Pinpoint the cell where the given text exists, returning its (X, Y) midpoint coordinate. 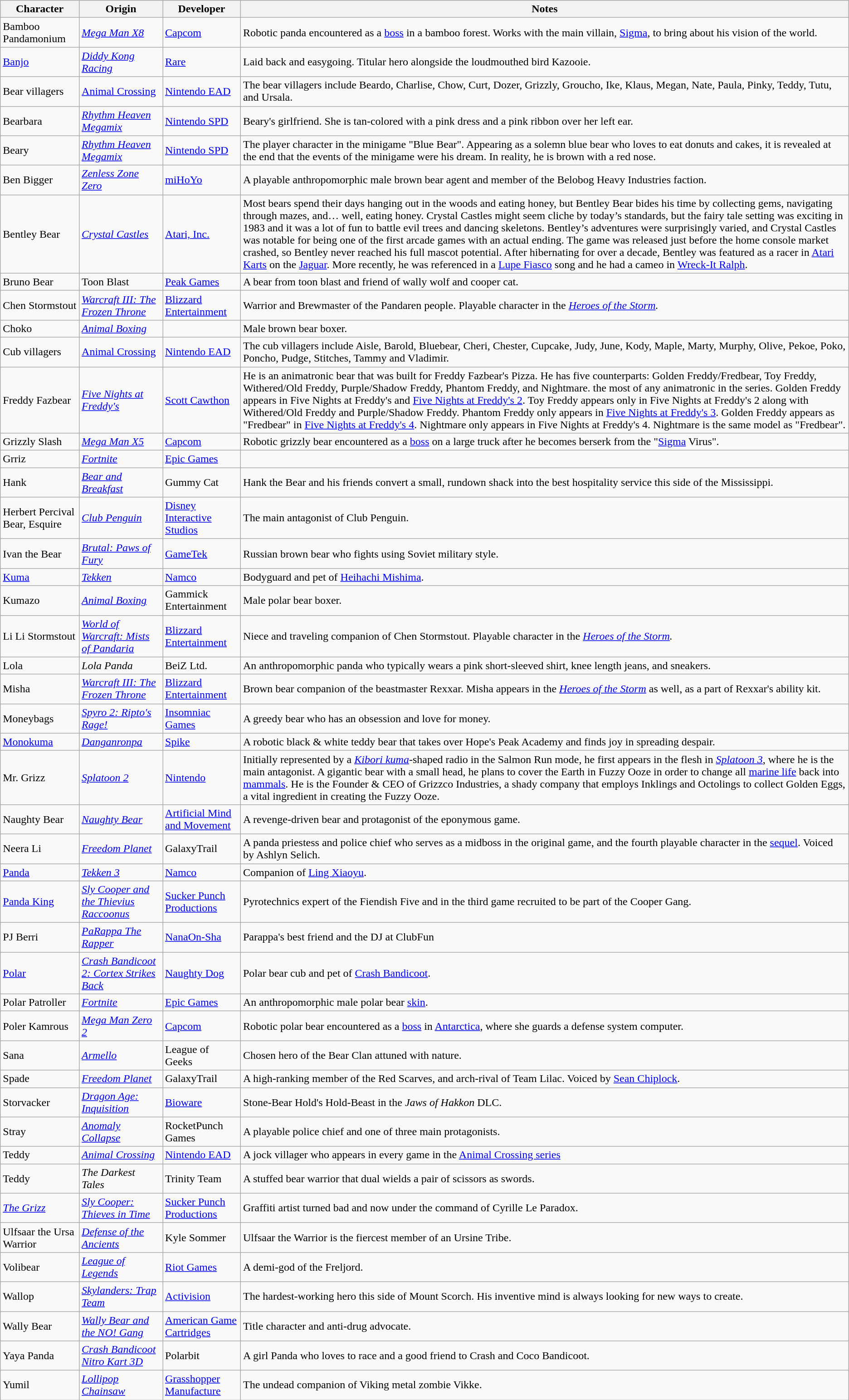
Moneybags (40, 719)
Bear villagers (40, 92)
Mr. Grizz (40, 778)
A revenge-driven bear and protagonist of the eponymous game. (544, 819)
Scott Cawthon (201, 400)
Yaya Panda (40, 1356)
Mega Man X8 (121, 33)
A jock villager who appears in every game in the Animal Crossing series (544, 1155)
The Darkest Tales (121, 1179)
Male polar bear boxer. (544, 601)
Splatoon 2 (121, 778)
Stone-Bear Hold's Hold-Beast in the Jaws of Hakkon DLC. (544, 1102)
Li Li Stormstout (40, 636)
Kyle Sommer (201, 1238)
Crash Bandicoot 2: Cortex Strikes Back (121, 973)
World of Warcraft: Mists of Pandaria (121, 636)
PaRappa The Rapper (121, 937)
Dragon Age: Inquisition (121, 1102)
Laid back and easygoing. Titular hero alongside the loudmouthed bird Kazooie. (544, 62)
Spyro 2: Ripto's Rage! (121, 719)
Bentley Bear (40, 234)
Panda (40, 872)
Skylanders: Trap Team (121, 1297)
Club Penguin (121, 518)
Storvacker (40, 1102)
Lola Panda (121, 666)
Misha (40, 689)
Male brown bear boxer. (544, 328)
Choko (40, 328)
Grizzly Slash (40, 442)
Sana (40, 1055)
Neera Li (40, 848)
A demi-god of the Freljord. (544, 1267)
Defense of the Ancients (121, 1238)
Bamboo Pandamonium (40, 33)
Zenless Zone Zero (121, 180)
Sly Cooper and the Thievius Raccoonus (121, 902)
Polar Patroller (40, 1003)
A girl Panda who loves to race and a good friend to Crash and Coco Bandicoot. (544, 1356)
Artificial Mind and Movement (201, 819)
An anthropomorphic male polar bear skin. (544, 1003)
Stray (40, 1131)
Armello (121, 1055)
A playable anthropomorphic male brown bear agent and member of the Belobog Heavy Industries faction. (544, 180)
Sly Cooper: Thieves in Time (121, 1208)
Mega Man Zero 2 (121, 1026)
Banjo (40, 62)
Beary (40, 151)
Polar bear cub and pet of Crash Bandicoot. (544, 973)
Warrior and Brewmaster of the Pandaren people. Playable character in the Heroes of the Storm. (544, 305)
Lollipop Chainsaw (121, 1385)
An anthropomorphic panda who typically wears a pink short-sleeved shirt, knee length jeans, and sneakers. (544, 666)
Kuma (40, 577)
Pyrotechnics expert of the Fiendish Five and in the third game recruited to be part of the Cooper Gang. (544, 902)
Robotic polar bear encountered as a boss in Antarctica, where she guards a defense system computer. (544, 1026)
Nintendo (201, 778)
BeiZ Ltd. (201, 666)
Beary's girlfriend. She is tan-colored with a pink dress and a pink ribbon over her left ear. (544, 121)
Mega Man X5 (121, 442)
Bruno Bear (40, 282)
Robotic grizzly bear encountered as a boss on a large truck after he becomes berserk from the "Sigma Virus". (544, 442)
Tekken (121, 577)
Tekken 3 (121, 872)
Polar (40, 973)
Chosen hero of the Bear Clan attuned with nature. (544, 1055)
Yumil (40, 1385)
The Grizz (40, 1208)
Anomaly Collapse (121, 1131)
Wally Bear (40, 1326)
Polarbit (201, 1356)
Kumazo (40, 601)
Grriz (40, 459)
A bear from toon blast and friend of wally wolf and cooper cat. (544, 282)
A greedy bear who has an obsession and love for money. (544, 719)
Monokuma (40, 742)
American Game Cartridges (201, 1326)
Rare (201, 62)
Atari, Inc. (201, 234)
Riot Games (201, 1267)
Wally Bear and the NO! Gang (121, 1326)
Niece and traveling companion of Chen Stormstout. Playable character in the Heroes of the Storm. (544, 636)
Brown bear companion of the beastmaster Rexxar. Misha appears in the Heroes of the Storm as well, as a part of Rexxar's ability kit. (544, 689)
Herbert Percival Bear, Esquire (40, 518)
Notes (544, 9)
Panda King (40, 902)
Bodyguard and pet of Heihachi Mishima. (544, 577)
Diddy Kong Racing (121, 62)
Hank (40, 483)
Brutal: Paws of Fury (121, 553)
Cub villagers (40, 352)
Gammick Entertainment (201, 601)
Title character and anti-drug advocate. (544, 1326)
Companion of Ling Xiaoyu. (544, 872)
Disney Interactive Studios (201, 518)
Hank the Bear and his friends convert a small, rundown shack into the best hospitality service this side of the Mississippi. (544, 483)
Ulfsaar the Warrior is the fiercest member of an Ursine Tribe. (544, 1238)
Spike (201, 742)
Ulfsaar the Ursa Warrior (40, 1238)
GameTek (201, 553)
The bear villagers include Beardo, Charlise, Chow, Curt, Dozer, Grizzly, Groucho, Ike, Klaus, Megan, Nate, Paula, Pinky, Teddy, Tutu, and Ursala. (544, 92)
Wallop (40, 1297)
Volibear (40, 1267)
Insomniac Games (201, 719)
The main antagonist of Club Penguin. (544, 518)
The undead companion of Viking metal zombie Vikke. (544, 1385)
Robotic panda encountered as a boss in a bamboo forest. Works with the main villain, Sigma, to bring about his vision of the world. (544, 33)
Bear and Breakfast (121, 483)
A robotic black & white teddy bear that takes over Hope's Peak Academy and finds joy in spreading despair. (544, 742)
A high-ranking member of the Red Scarves, and arch-rival of Team Lilac. Voiced by Sean Chiplock. (544, 1079)
Crash Bandicoot Nitro Kart 3D (121, 1356)
Naughty Dog (201, 973)
Character (40, 9)
Developer (201, 9)
Freddy Fazbear (40, 400)
Bearbara (40, 121)
Russian brown bear who fights using Soviet military style. (544, 553)
Poler Kamrous (40, 1026)
miHoYo (201, 180)
Grasshopper Manufacture (201, 1385)
Chen Stormstout (40, 305)
League of Geeks (201, 1055)
Crystal Castles (121, 234)
Bioware (201, 1102)
Gummy Cat (201, 483)
Activision (201, 1297)
Toon Blast (121, 282)
Trinity Team (201, 1179)
Ben Bigger (40, 180)
A playable police chief and one of three main protagonists. (544, 1131)
League of Legends (121, 1267)
PJ Berri (40, 937)
The hardest-working hero this side of Mount Scorch. His inventive mind is always looking for new ways to create. (544, 1297)
A stuffed bear warrior that dual wields a pair of scissors as swords. (544, 1179)
Five Nights at Freddy's (121, 400)
Graffiti artist turned bad and now under the command of Cyrille Le Paradox. (544, 1208)
RocketPunch Games (201, 1131)
Danganronpa (121, 742)
Origin (121, 9)
Ivan the Bear (40, 553)
NanaOn-Sha (201, 937)
Peak Games (201, 282)
Spade (40, 1079)
Lola (40, 666)
Parappa's best friend and the DJ at ClubFun (544, 937)
